Output the [X, Y] coordinate of the center of the cell containing the given text.  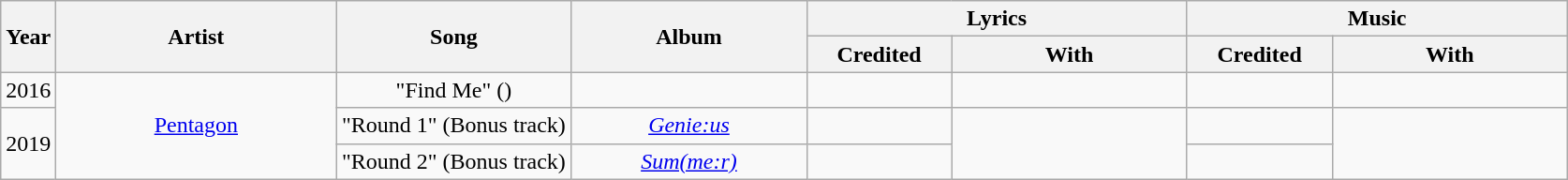
Genie:us [689, 126]
Song [453, 37]
Sum(me:r) [689, 161]
Music [1377, 19]
"Find Me" () [453, 90]
Artist [197, 37]
Pentagon [197, 126]
2016 [28, 90]
Year [28, 37]
2019 [28, 143]
Album [689, 37]
Lyrics [997, 19]
"Round 1" (Bonus track) [453, 126]
"Round 2" (Bonus track) [453, 161]
